Search for the cell housing the specified text and yield its [X, Y] center coordinate. 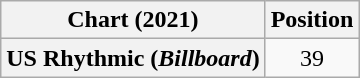
39 [312, 58]
Position [312, 20]
US Rhythmic (Billboard) [133, 58]
Chart (2021) [133, 20]
